Find where the given text appears and provide that cell's center as (x, y) coordinate. 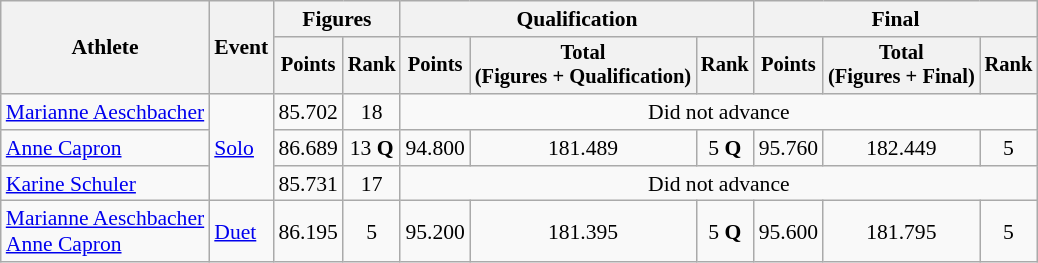
13 Q (372, 148)
Athlete (105, 48)
17 (372, 184)
18 (372, 112)
Event (241, 48)
Duet (241, 232)
181.489 (583, 148)
95.760 (788, 148)
Total(Figures + Final) (902, 66)
86.195 (308, 232)
Solo (241, 148)
85.702 (308, 112)
94.800 (434, 148)
86.689 (308, 148)
Final (896, 19)
181.395 (583, 232)
Qualification (576, 19)
Marianne Aeschbacher (105, 112)
Total(Figures + Qualification) (583, 66)
182.449 (902, 148)
Anne Capron (105, 148)
85.731 (308, 184)
95.600 (788, 232)
181.795 (902, 232)
Karine Schuler (105, 184)
Marianne AeschbacherAnne Capron (105, 232)
Figures (336, 19)
95.200 (434, 232)
